Identify which cell holds the provided text, then report its (x, y) central coordinate. 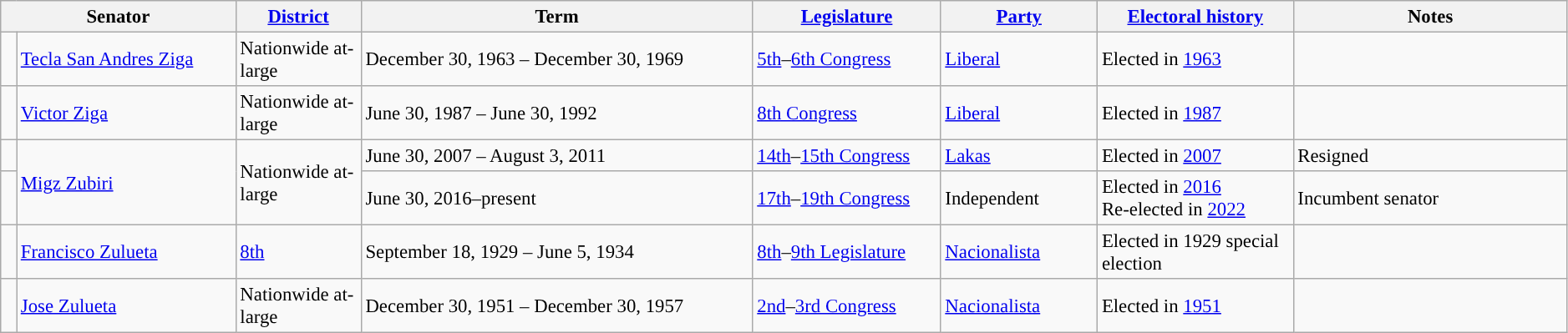
September 18, 1929 – June 5, 1934 (556, 252)
June 30, 2007 – August 3, 2011 (556, 156)
Elected in 1929 special election (1195, 252)
Party (1019, 17)
5th–6th Congress (847, 60)
December 30, 1951 – December 30, 1957 (556, 305)
Elected in 2007 (1195, 156)
Migz Zubiri (127, 183)
District (298, 17)
Independent (1019, 199)
17th–19th Congress (847, 199)
Senator (119, 17)
Francisco Zulueta (127, 252)
Electoral history (1195, 17)
Lakas (1019, 156)
Resigned (1430, 156)
Elected in 1987 (1195, 114)
8th Congress (847, 114)
8th–9th Legislature (847, 252)
Elected in 1951 (1195, 305)
Victor Ziga (127, 114)
Notes (1430, 17)
June 30, 1987 – June 30, 1992 (556, 114)
2nd–3rd Congress (847, 305)
Elected in 1963 (1195, 60)
Jose Zulueta (127, 305)
Tecla San Andres Ziga (127, 60)
Legislature (847, 17)
Incumbent senator (1430, 199)
Term (556, 17)
8th (298, 252)
June 30, 2016–present (556, 199)
December 30, 1963 – December 30, 1969 (556, 60)
Elected in 2016Re-elected in 2022 (1195, 199)
14th–15th Congress (847, 156)
